Locate the cell with the specified text and output its (x, y) center coordinate. 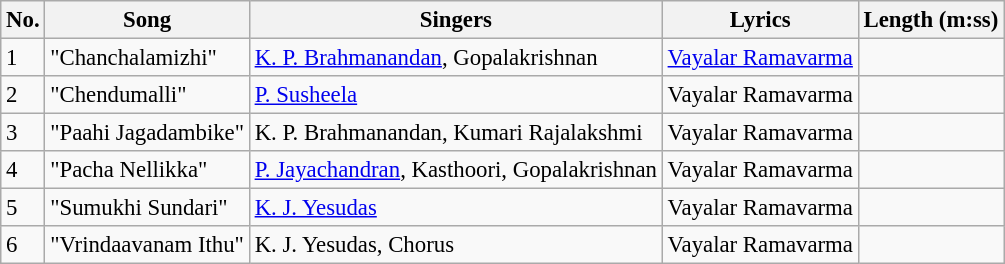
1 (23, 58)
Length (m:ss) (930, 20)
K. J. Yesudas, Chorus (456, 245)
"Sumukhi Sundari" (147, 208)
"Pacha Nellikka" (147, 170)
P. Susheela (456, 95)
4 (23, 170)
"Paahi Jagadambike" (147, 133)
K. J. Yesudas (456, 208)
"Vrindaavanam Ithu" (147, 245)
"Chendumalli" (147, 95)
5 (23, 208)
3 (23, 133)
P. Jayachandran, Kasthoori, Gopalakrishnan (456, 170)
6 (23, 245)
K. P. Brahmanandan, Kumari Rajalakshmi (456, 133)
K. P. Brahmanandan, Gopalakrishnan (456, 58)
Song (147, 20)
Lyrics (760, 20)
2 (23, 95)
No. (23, 20)
"Chanchalamizhi" (147, 58)
Singers (456, 20)
